Locate the cell with the specified text and output its (X, Y) center coordinate. 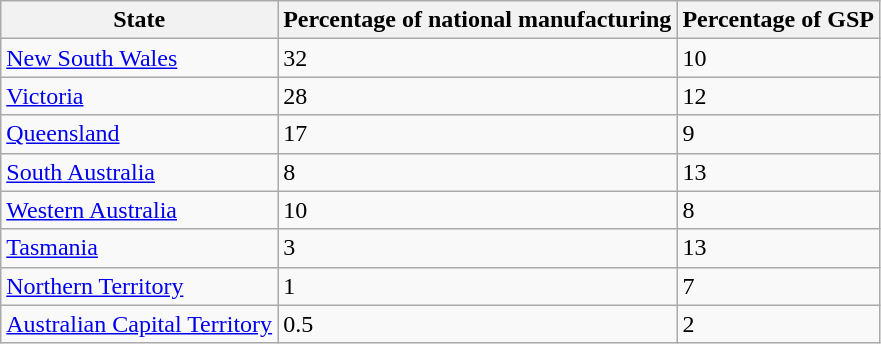
Percentage of national manufacturing (478, 20)
Western Australia (140, 210)
State (140, 20)
32 (478, 58)
12 (778, 96)
17 (478, 134)
Victoria (140, 96)
Percentage of GSP (778, 20)
28 (478, 96)
9 (778, 134)
Australian Capital Territory (140, 324)
South Australia (140, 172)
Northern Territory (140, 286)
1 (478, 286)
Tasmania (140, 248)
New South Wales (140, 58)
3 (478, 248)
7 (778, 286)
Queensland (140, 134)
0.5 (478, 324)
2 (778, 324)
